Pinpoint the cell where the given text exists, returning its (X, Y) midpoint coordinate. 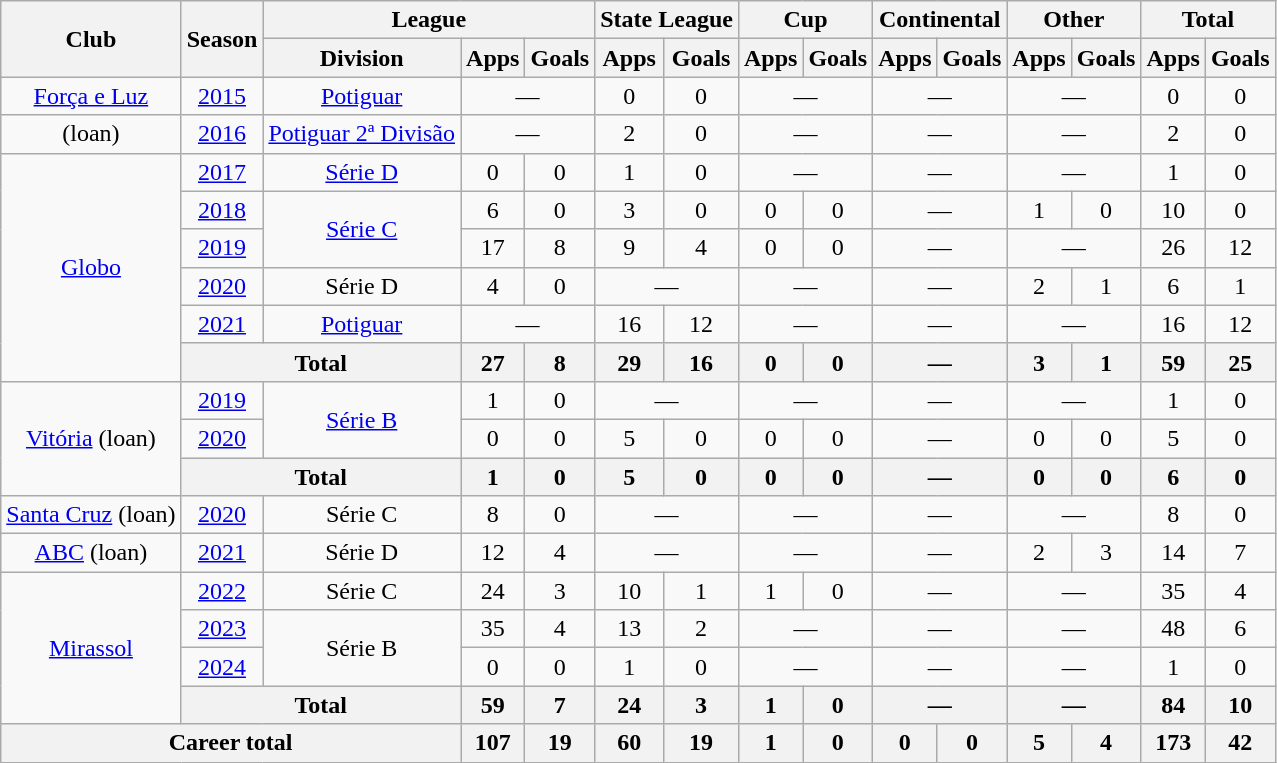
84 (1173, 705)
29 (630, 362)
Career total (231, 743)
13 (630, 629)
60 (630, 743)
2017 (222, 172)
(loan) (91, 134)
Cup (805, 20)
173 (1173, 743)
26 (1173, 248)
42 (1240, 743)
League (429, 20)
9 (630, 248)
2015 (222, 96)
Força e Luz (91, 96)
Potiguar 2ª Divisão (362, 134)
2023 (222, 629)
Mirassol (91, 648)
2018 (222, 210)
2022 (222, 591)
27 (493, 362)
2016 (222, 134)
Globo (91, 267)
14 (1173, 553)
25 (1240, 362)
ABC (loan) (91, 553)
17 (493, 248)
Santa Cruz (loan) (91, 515)
Division (362, 58)
2024 (222, 667)
Season (222, 39)
107 (493, 743)
Other (1074, 20)
Continental (940, 20)
State League (667, 20)
Vitória (loan) (91, 438)
Club (91, 39)
48 (1173, 629)
